From the cell containing the given text, extract its center point as [X, Y] coordinate. 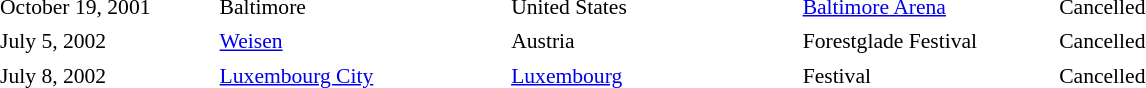
Weisen [362, 42]
Forestglade Festival [927, 42]
Austria [652, 42]
